Extract the [x, y] coordinate from the center of the cell holding the provided text.  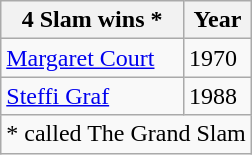
1970 [218, 58]
Margaret Court [92, 58]
1988 [218, 96]
Year [218, 20]
* called The Grand Slam [126, 134]
Steffi Graf [92, 96]
4 Slam wins * [92, 20]
